From the cell containing the given text, extract its center point as (X, Y) coordinate. 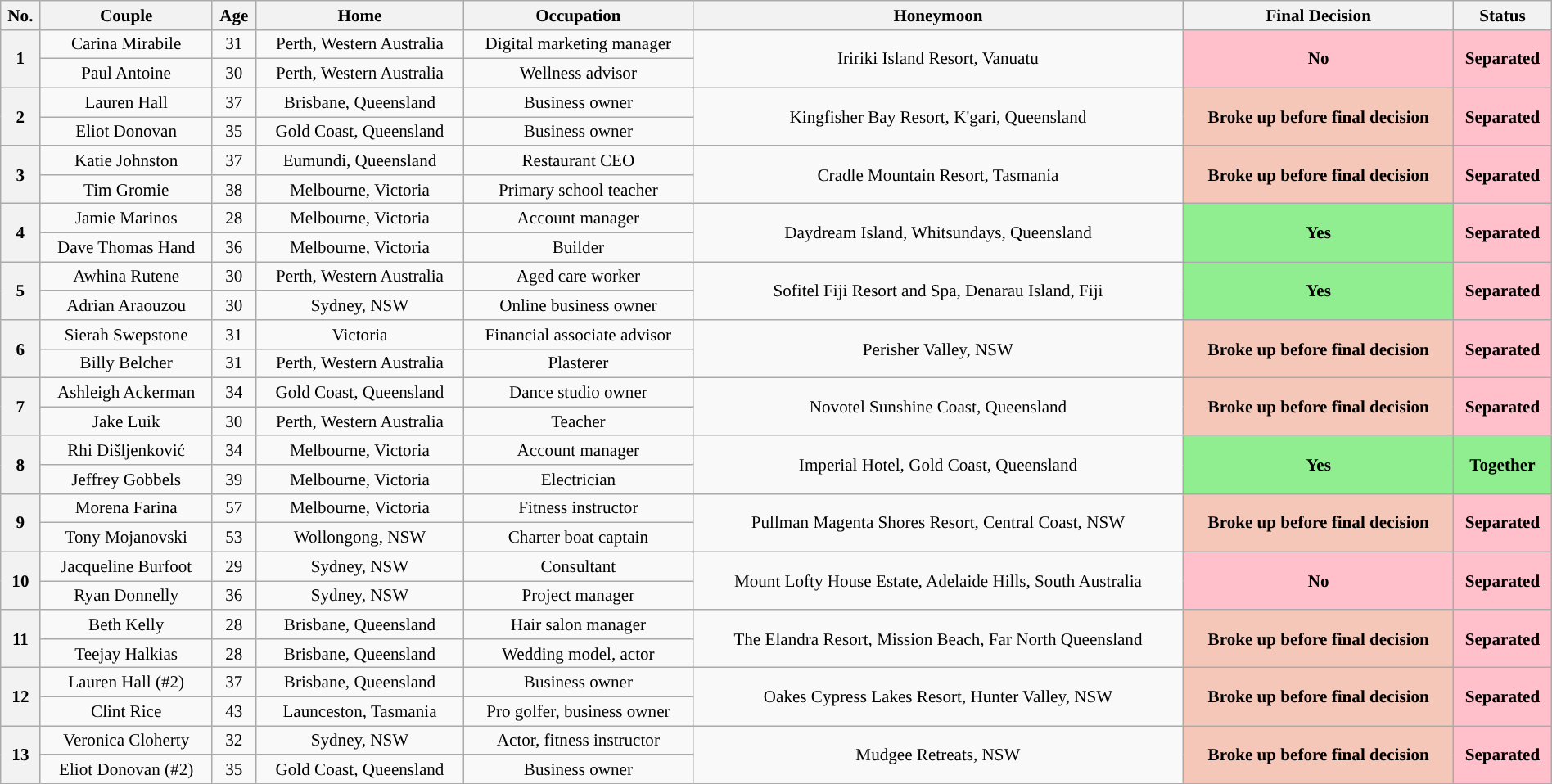
Oakes Cypress Lakes Resort, Hunter Valley, NSW (938, 697)
Ashleigh Ackerman (126, 393)
Financial associate advisor (579, 334)
Veronica Cloherty (126, 740)
Beth Kelly (126, 624)
Paul Antoine (126, 74)
Builder (579, 247)
Age (234, 15)
Eliot Donovan (126, 131)
Jamie Marinos (126, 218)
Rhi Dišljenković (126, 450)
Ryan Donnelly (126, 596)
3 (20, 175)
Wollongong, NSW (359, 537)
43 (234, 710)
Launceston, Tasmania (359, 710)
Final Decision (1319, 15)
Tony Mojanovski (126, 537)
Katie Johnston (126, 160)
Imperial Hotel, Gold Coast, Queensland (938, 465)
Jeffrey Gobbels (126, 480)
Eumundi, Queensland (359, 160)
Sierah Swepstone (126, 334)
Mount Lofty House Estate, Adelaide Hills, South Australia (938, 581)
Consultant (579, 566)
No. (20, 15)
1 (20, 59)
The Elandra Resort, Mission Beach, Far North Queensland (938, 638)
Primary school teacher (579, 188)
Pro golfer, business owner (579, 710)
Jacqueline Burfoot (126, 566)
Lauren Hall (#2) (126, 683)
Daydream Island, Whitsundays, Queensland (938, 232)
Pullman Magenta Shores Resort, Central Coast, NSW (938, 522)
Cradle Mountain Resort, Tasmania (938, 175)
Lauren Hall (126, 101)
11 (20, 638)
Dave Thomas Hand (126, 247)
32 (234, 740)
Novotel Sunshine Coast, Queensland (938, 408)
Fitness instructor (579, 507)
Dance studio owner (579, 393)
57 (234, 507)
12 (20, 697)
39 (234, 480)
29 (234, 566)
Charter boat captain (579, 537)
Perisher Valley, NSW (938, 349)
Jake Luik (126, 421)
Digital marketing manager (579, 44)
Plasterer (579, 363)
Online business owner (579, 304)
13 (20, 755)
Victoria (359, 334)
Restaurant CEO (579, 160)
Kingfisher Bay Resort, K'gari, Queensland (938, 116)
5 (20, 291)
Occupation (579, 15)
Mudgee Retreats, NSW (938, 755)
Aged care worker (579, 277)
Together (1503, 465)
Wellness advisor (579, 74)
9 (20, 522)
Status (1503, 15)
Teacher (579, 421)
Wedding model, actor (579, 653)
Morena Farina (126, 507)
6 (20, 349)
Eliot Donovan (#2) (126, 769)
Home (359, 15)
Clint Rice (126, 710)
Actor, fitness instructor (579, 740)
Honeymoon (938, 15)
8 (20, 465)
Teejay Halkias (126, 653)
Carina Mirabile (126, 44)
Hair salon manager (579, 624)
Couple (126, 15)
Electrician (579, 480)
Sofitel Fiji Resort and Spa, Denarau Island, Fiji (938, 291)
10 (20, 581)
2 (20, 116)
38 (234, 188)
Project manager (579, 596)
7 (20, 408)
Iririki Island Resort, Vanuatu (938, 59)
53 (234, 537)
Awhina Rutene (126, 277)
4 (20, 232)
Billy Belcher (126, 363)
Adrian Araouzou (126, 304)
Tim Gromie (126, 188)
